Identify which cell holds the provided text, then report its [x, y] central coordinate. 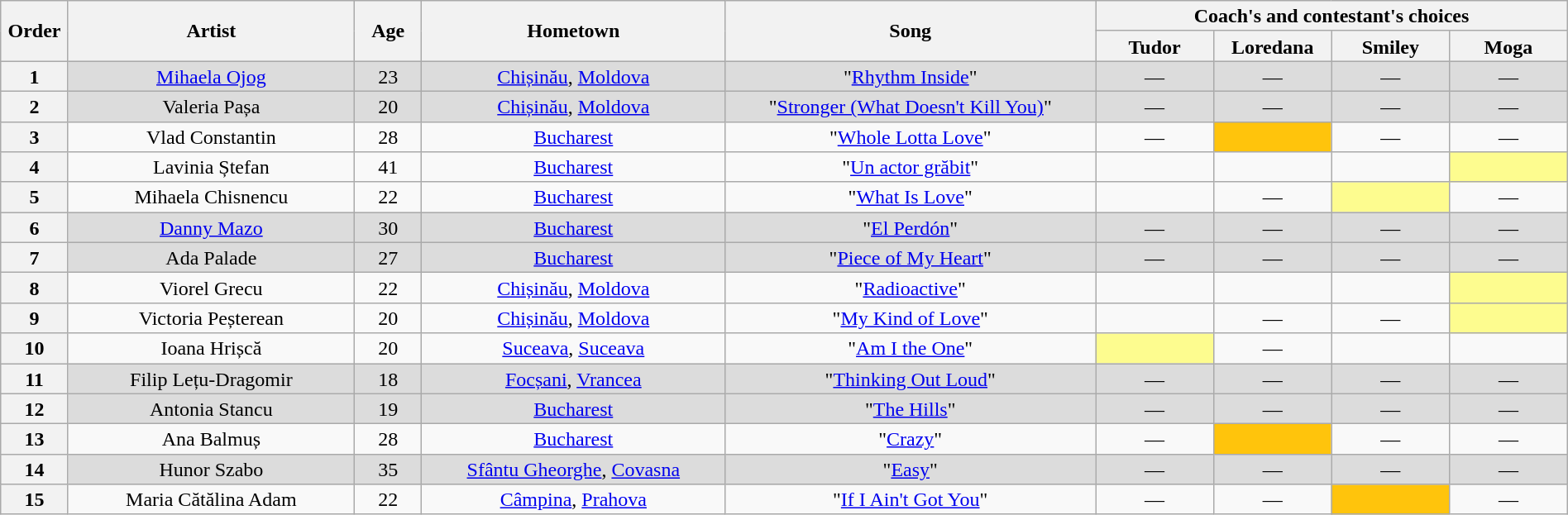
15 [35, 499]
"The Hills" [911, 408]
Valeria Pașa [211, 106]
14 [35, 470]
Mihaela Chisnencu [211, 197]
23 [389, 76]
27 [389, 258]
"Radioactive" [911, 288]
Filip Lețu-Dragomir [211, 379]
Ana Balmuș [211, 440]
Artist [211, 31]
"Stronger (What Doesn't Kill You)" [911, 106]
"Crazy" [911, 440]
Tudor [1154, 46]
Order [35, 31]
Antonia Stancu [211, 408]
Ioana Hrișcă [211, 349]
"Piece of My Heart" [911, 258]
"El Perdón" [911, 228]
"My Kind of Love" [911, 317]
8 [35, 288]
"Easy" [911, 470]
"Thinking Out Loud" [911, 379]
"Un actor grăbit" [911, 167]
18 [389, 379]
4 [35, 167]
1 [35, 76]
2 [35, 106]
Ada Palade [211, 258]
11 [35, 379]
Coach's and contestant's choices [1331, 17]
"Whole Lotta Love" [911, 137]
12 [35, 408]
7 [35, 258]
Vlad Constantin [211, 137]
Suceava, Suceava [574, 349]
Danny Mazo [211, 228]
Hunor Szabo [211, 470]
"Rhythm Inside" [911, 76]
30 [389, 228]
13 [35, 440]
Lavinia Ștefan [211, 167]
Loredana [1272, 46]
Mihaela Ojog [211, 76]
5 [35, 197]
9 [35, 317]
41 [389, 167]
"Am I the One" [911, 349]
"If I Ain't Got You" [911, 499]
"What Is Love" [911, 197]
Sfântu Gheorghe, Covasna [574, 470]
Smiley [1391, 46]
Song [911, 31]
Câmpina, Prahova [574, 499]
3 [35, 137]
Age [389, 31]
Focșani, Vrancea [574, 379]
Hometown [574, 31]
35 [389, 470]
Maria Cătălina Adam [211, 499]
19 [389, 408]
Moga [1508, 46]
6 [35, 228]
10 [35, 349]
Victoria Peșterean [211, 317]
Viorel Grecu [211, 288]
